Return the [x, y] coordinate for the center point of the cell that contains the specified text.  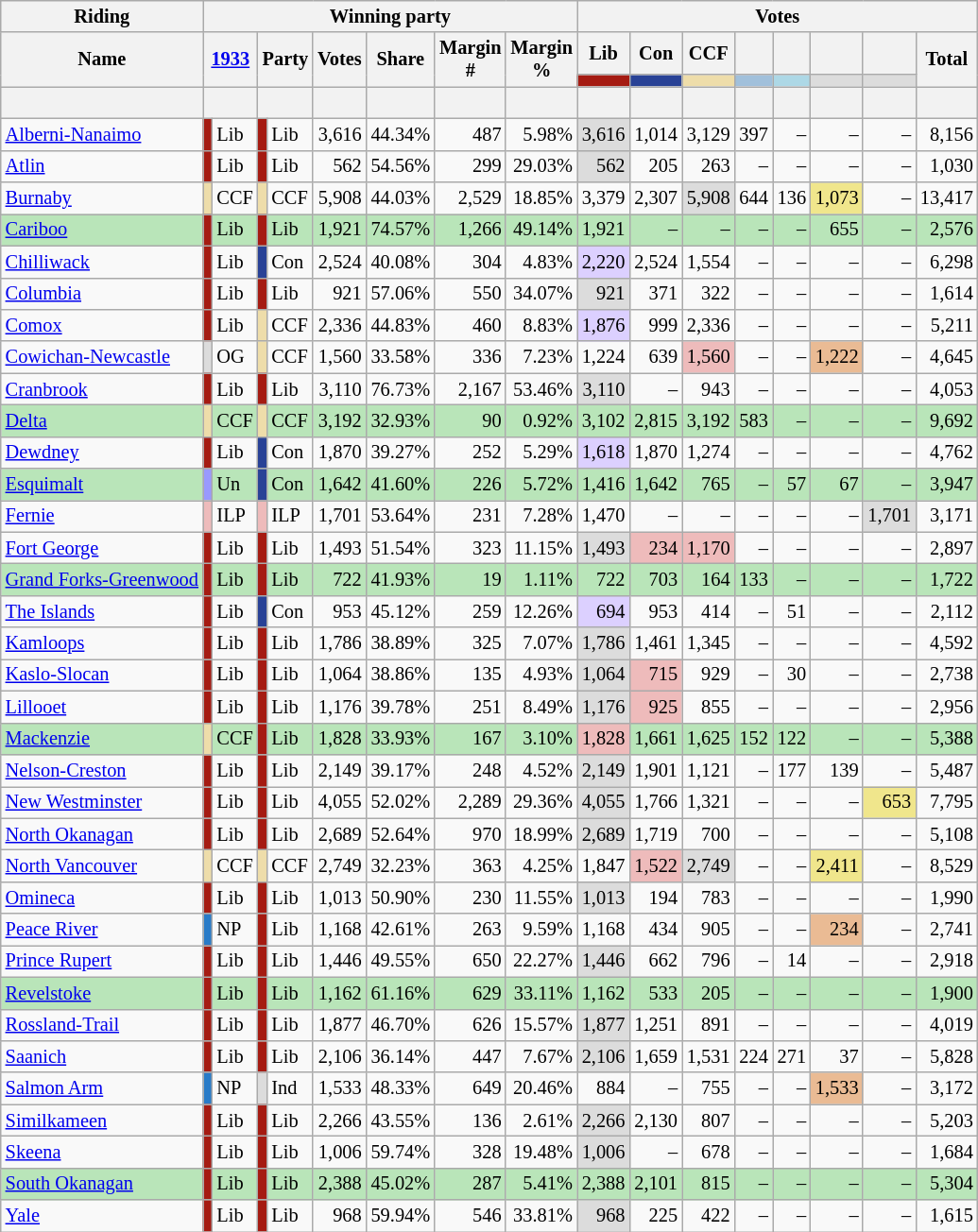
34.07% [540, 294]
662 [656, 961]
299 [471, 166]
694 [604, 611]
Delta [102, 420]
1,719 [656, 834]
4,053 [947, 389]
0.92% [540, 420]
Margin# [471, 60]
Name [102, 60]
2,307 [656, 198]
1,461 [656, 643]
Party [285, 60]
167 [471, 739]
Alberni-Nanaimo [102, 134]
7.23% [540, 357]
177 [792, 770]
5,388 [947, 739]
18.99% [540, 834]
703 [656, 579]
225 [656, 1216]
South Okanagan [102, 1184]
11.55% [540, 898]
855 [709, 707]
884 [604, 1088]
1,625 [709, 739]
1,847 [604, 865]
363 [471, 865]
414 [709, 611]
3,172 [947, 1088]
1,266 [471, 230]
61.16% [401, 993]
650 [471, 961]
30 [792, 675]
4.93% [540, 675]
Mackenzie [102, 739]
Prince Rupert [102, 961]
3,379 [604, 198]
626 [471, 1025]
22.27% [540, 961]
2,815 [656, 420]
74.57% [401, 230]
Fort George [102, 548]
1,722 [947, 579]
5.72% [540, 485]
194 [656, 898]
20.46% [540, 1088]
1,345 [709, 643]
Margin% [540, 60]
7.28% [540, 516]
North Vancouver [102, 865]
1,901 [656, 770]
807 [709, 1121]
226 [471, 485]
Esquimalt [102, 485]
90 [471, 420]
4,645 [947, 357]
4,019 [947, 1025]
52.02% [401, 802]
5,211 [947, 325]
1,900 [947, 993]
970 [471, 834]
53.64% [401, 516]
Burnaby [102, 198]
2,956 [947, 707]
39.17% [401, 770]
3.10% [540, 739]
29.03% [540, 166]
Rossland-Trail [102, 1025]
Comox [102, 325]
891 [709, 1025]
929 [709, 675]
Peace River [102, 930]
Riding [102, 16]
Fernie [102, 516]
629 [471, 993]
33.58% [401, 357]
1,274 [709, 453]
1,030 [947, 166]
943 [709, 389]
1,470 [604, 516]
39.27% [401, 453]
715 [656, 675]
325 [471, 643]
3,129 [709, 134]
796 [709, 961]
2,529 [471, 198]
54.56% [401, 166]
15.57% [540, 1025]
7.67% [540, 1056]
925 [656, 707]
33.93% [401, 739]
Cariboo [102, 230]
5.98% [540, 134]
1,615 [947, 1216]
19.48% [540, 1152]
135 [471, 675]
164 [709, 579]
Lillooet [102, 707]
The Islands [102, 611]
59.74% [401, 1152]
133 [753, 579]
8.83% [540, 325]
3,171 [947, 516]
Cranbrook [102, 389]
6,298 [947, 262]
44.03% [401, 198]
1,073 [837, 198]
231 [471, 516]
224 [753, 1056]
533 [656, 993]
639 [656, 357]
44.83% [401, 325]
50.90% [401, 898]
37 [837, 1056]
2,411 [837, 865]
4.52% [540, 770]
57 [792, 485]
Saanich [102, 1056]
259 [471, 611]
13,417 [947, 198]
323 [471, 548]
248 [471, 770]
33.11% [540, 993]
44.34% [401, 134]
122 [792, 739]
Chilliwack [102, 262]
1,766 [656, 802]
271 [792, 1056]
Nelson-Creston [102, 770]
678 [709, 1152]
655 [837, 230]
336 [471, 357]
Similkameen [102, 1121]
43.55% [401, 1121]
8,156 [947, 134]
Kamloops [102, 643]
7,795 [947, 802]
815 [709, 1184]
5,203 [947, 1121]
67 [837, 485]
76.73% [401, 389]
1,661 [656, 739]
755 [709, 1088]
8.49% [540, 707]
9,692 [947, 420]
18.85% [540, 198]
OG [235, 357]
1,224 [604, 357]
2,289 [471, 802]
Grand Forks-Greenwood [102, 579]
1,990 [947, 898]
2,112 [947, 611]
Kaslo-Slocan [102, 675]
New Westminster [102, 802]
251 [471, 707]
460 [471, 325]
328 [471, 1152]
Dewdney [102, 453]
2,918 [947, 961]
1,321 [709, 802]
29.36% [540, 802]
59.94% [401, 1216]
2.61% [540, 1121]
5.29% [540, 453]
5,487 [947, 770]
1,684 [947, 1152]
2,101 [656, 1184]
1933 [231, 60]
2,741 [947, 930]
Ind [289, 1088]
4.83% [540, 262]
7.07% [540, 643]
51.54% [401, 548]
304 [471, 262]
32.93% [401, 420]
653 [889, 802]
51 [792, 611]
649 [471, 1088]
45.12% [401, 611]
8,529 [947, 865]
447 [471, 1056]
Share [401, 60]
1,522 [656, 865]
Cowichan-Newcastle [102, 357]
1,121 [709, 770]
32.23% [401, 865]
40.08% [401, 262]
487 [471, 134]
2,130 [656, 1121]
1,659 [656, 1056]
11.15% [540, 548]
550 [471, 294]
4,592 [947, 643]
Omineca [102, 898]
38.86% [401, 675]
Total [947, 60]
5,304 [947, 1184]
36.14% [401, 1056]
546 [471, 1216]
644 [753, 198]
Atlin [102, 166]
4,762 [947, 453]
48.33% [401, 1088]
46.70% [401, 1025]
371 [656, 294]
1,251 [656, 1025]
Winning party [390, 16]
434 [656, 930]
230 [471, 898]
1,554 [709, 262]
783 [709, 898]
41.93% [401, 579]
999 [656, 325]
Un [235, 485]
583 [753, 420]
2,738 [947, 675]
700 [709, 834]
139 [837, 770]
Columbia [102, 294]
53.46% [540, 389]
2,167 [471, 389]
North Okanagan [102, 834]
1,531 [709, 1056]
14 [792, 961]
1,170 [709, 548]
1,618 [604, 453]
1,614 [947, 294]
33.81% [540, 1216]
2,897 [947, 548]
Revelstoke [102, 993]
1,416 [604, 485]
57.06% [401, 294]
52.64% [401, 834]
2,576 [947, 230]
2,220 [604, 262]
38.89% [401, 643]
422 [709, 1216]
322 [709, 294]
5.41% [540, 1184]
3,102 [604, 420]
12.26% [540, 611]
1,014 [656, 134]
9.59% [540, 930]
Skeena [102, 1152]
765 [709, 485]
45.02% [401, 1184]
1,876 [604, 325]
19 [471, 579]
1,222 [837, 357]
3,947 [947, 485]
1.11% [540, 579]
252 [471, 453]
41.60% [401, 485]
39.78% [401, 707]
49.55% [401, 961]
397 [753, 134]
905 [709, 930]
49.14% [540, 230]
5,108 [947, 834]
Salmon Arm [102, 1088]
152 [753, 739]
287 [471, 1184]
42.61% [401, 930]
Yale [102, 1216]
5,828 [947, 1056]
4.25% [540, 865]
